Search for the cell housing the specified text and yield its (X, Y) center coordinate. 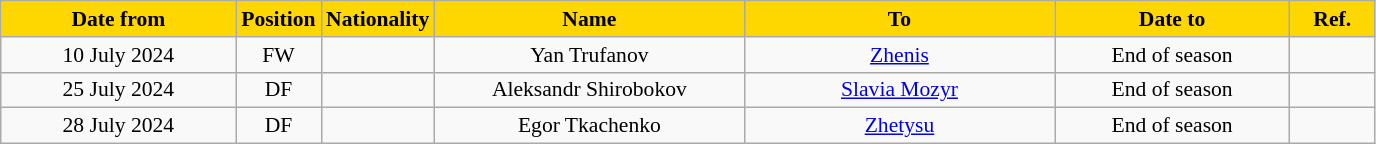
Egor Tkachenko (589, 126)
10 July 2024 (118, 55)
Zhetysu (899, 126)
Zhenis (899, 55)
Date to (1172, 19)
Aleksandr Shirobokov (589, 90)
Yan Trufanov (589, 55)
Name (589, 19)
Position (278, 19)
FW (278, 55)
25 July 2024 (118, 90)
Date from (118, 19)
Ref. (1332, 19)
To (899, 19)
Slavia Mozyr (899, 90)
28 July 2024 (118, 126)
Nationality (378, 19)
